Determine the (X, Y) coordinate at the center of the cell enclosing the given text.  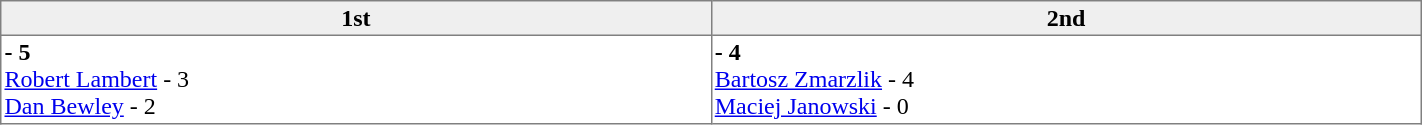
- 4Bartosz Zmarzlik - 4Maciej Janowski - 0 (1066, 79)
2nd (1066, 18)
- 5Robert Lambert - 3Dan Bewley - 2 (356, 79)
1st (356, 18)
